Extract the (x, y) coordinate from the center of the cell holding the provided text.  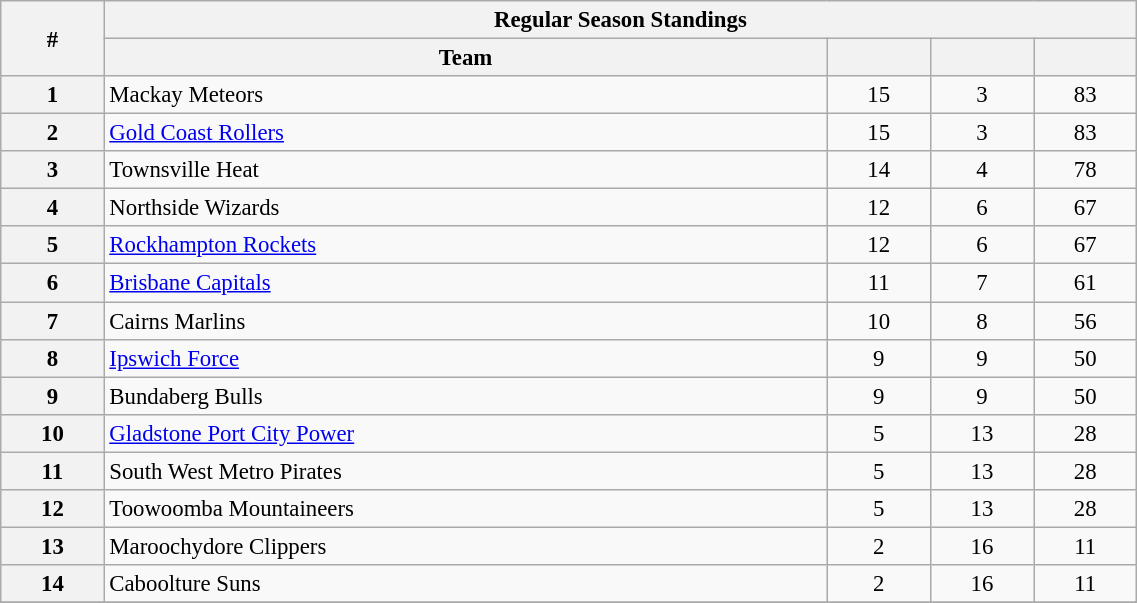
Northside Wizards (466, 208)
South West Metro Pirates (466, 471)
Regular Season Standings (620, 20)
61 (1086, 283)
Townsville Heat (466, 170)
1 (52, 95)
Brisbane Capitals (466, 283)
56 (1086, 321)
Team (466, 58)
# (52, 38)
Mackay Meteors (466, 95)
Caboolture Suns (466, 584)
Toowoomba Mountaineers (466, 509)
Ipswich Force (466, 358)
Gladstone Port City Power (466, 433)
Maroochydore Clippers (466, 546)
Rockhampton Rockets (466, 245)
Cairns Marlins (466, 321)
78 (1086, 170)
Gold Coast Rollers (466, 133)
Bundaberg Bulls (466, 396)
